Return the (x, y) coordinate for the center point of the cell that contains the specified text.  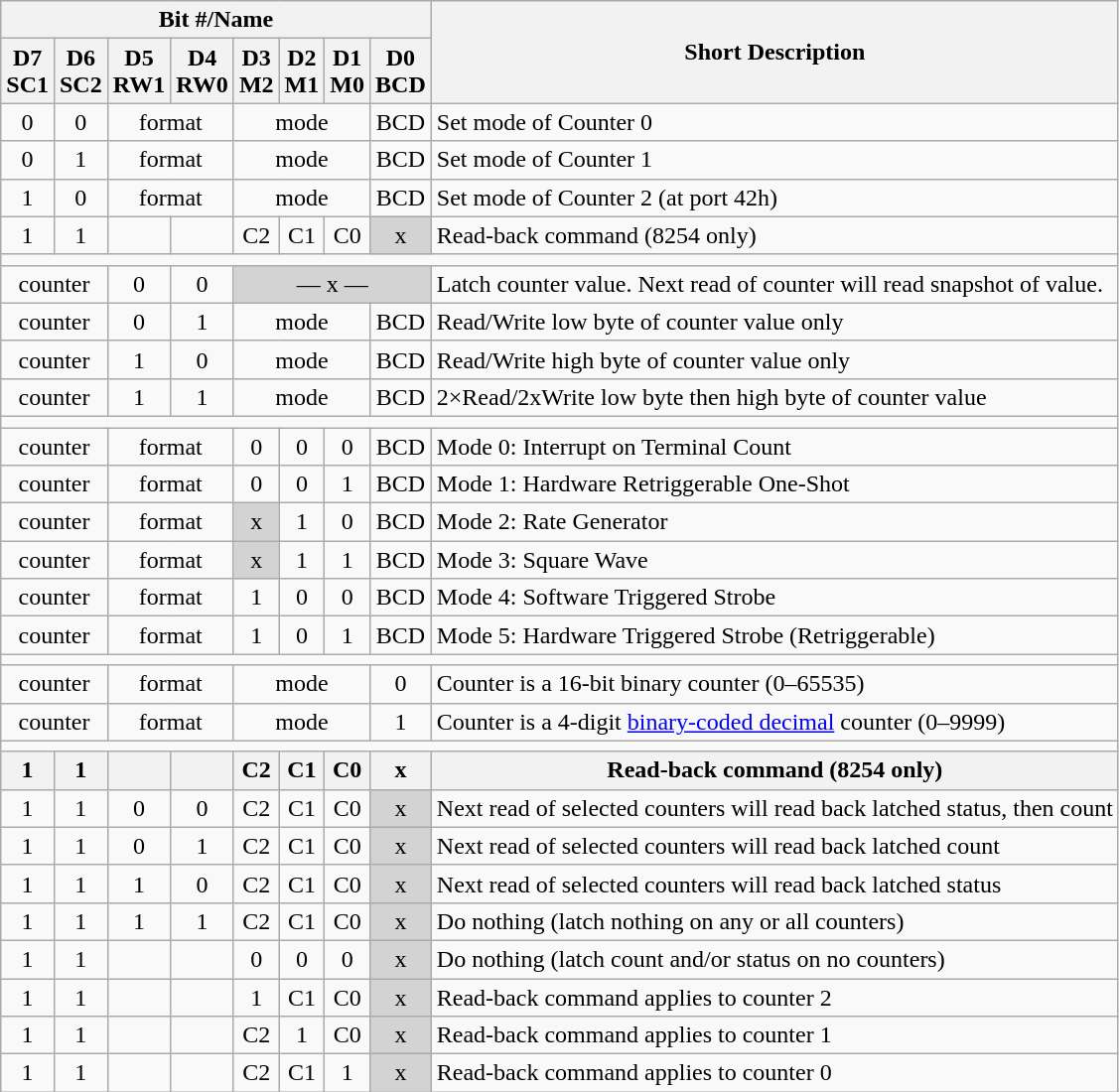
Next read of selected counters will read back latched status (774, 884)
D4RW0 (203, 71)
Mode 2: Rate Generator (774, 522)
Counter is a 4-digit binary-coded decimal counter (0–9999) (774, 722)
Mode 3: Square Wave (774, 560)
Counter is a 16-bit binary counter (0–65535) (774, 684)
2×Read/2xWrite low byte then high byte of counter value (774, 397)
Read-back command applies to counter 0 (774, 1073)
D0BCD (401, 71)
Set mode of Counter 1 (774, 160)
Do nothing (latch count and/or status on no counters) (774, 959)
D7SC1 (28, 71)
— x — (332, 284)
Read-back command applies to counter 2 (774, 998)
Read/Write high byte of counter value only (774, 359)
D3M2 (256, 71)
Latch counter value. Next read of counter will read snapshot of value. (774, 284)
Mode 1: Hardware Retriggerable One-Shot (774, 484)
D6SC2 (80, 71)
Next read of selected counters will read back latched status, then count (774, 808)
Set mode of Counter 2 (at port 42h) (774, 198)
Set mode of Counter 0 (774, 122)
D1M0 (348, 71)
Mode 0: Interrupt on Terminal Count (774, 446)
Do nothing (latch nothing on any or all counters) (774, 921)
Read-back command applies to counter 1 (774, 1035)
Mode 5: Hardware Triggered Strobe (Retriggerable) (774, 635)
Next read of selected counters will read back latched count (774, 846)
Bit #/Name (216, 20)
Read/Write low byte of counter value only (774, 322)
Mode 4: Software Triggered Strobe (774, 598)
D5RW1 (139, 71)
Short Description (774, 52)
D2M1 (302, 71)
